Find where the given text appears and provide that cell's center as [x, y] coordinate. 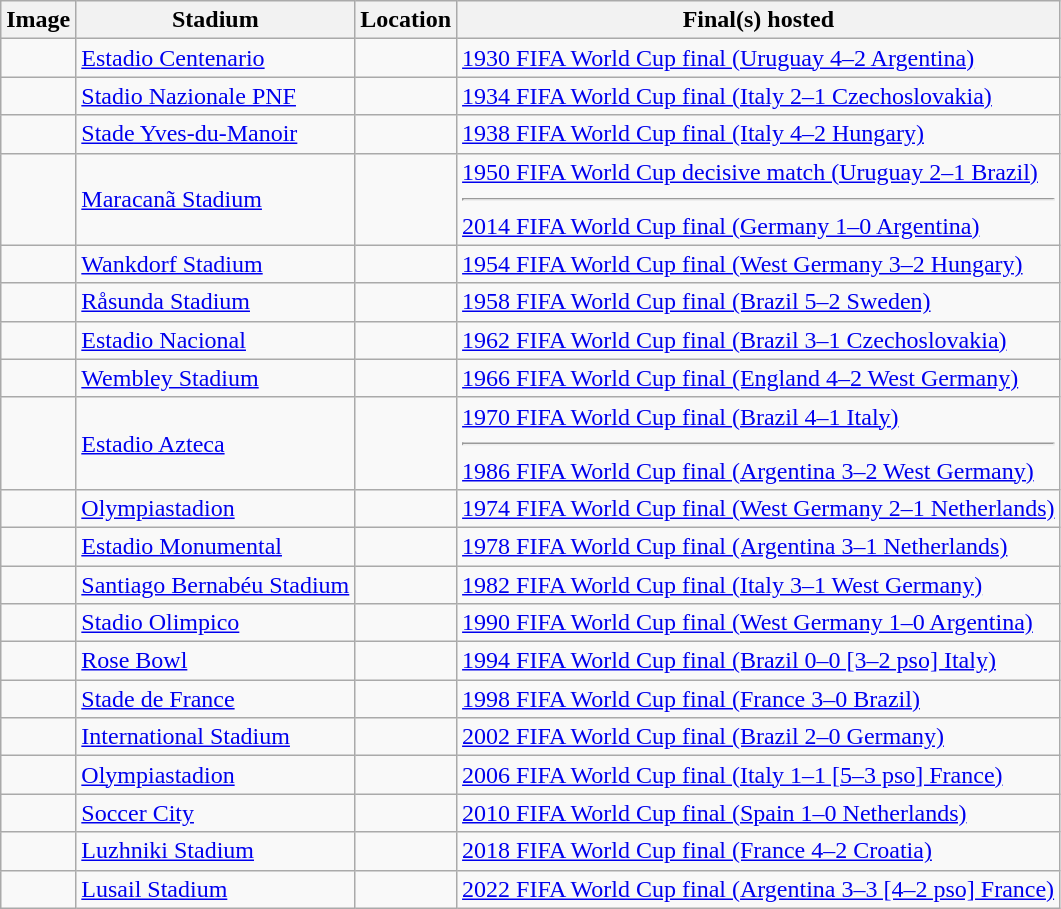
Stadio Olimpico [216, 623]
2006 FIFA World Cup final (Italy 1–1 [5–3 pso] France) [759, 775]
1930 FIFA World Cup final (Uruguay 4–2 Argentina) [759, 58]
Maracanã Stadium [216, 199]
Soccer City [216, 813]
2002 FIFA World Cup final (Brazil 2–0 Germany) [759, 737]
Luzhniki Stadium [216, 851]
Wankdorf Stadium [216, 264]
Stade de France [216, 699]
1938 FIFA World Cup final (Italy 4–2 Hungary) [759, 134]
1934 FIFA World Cup final (Italy 2–1 Czechoslovakia) [759, 96]
1950 FIFA World Cup decisive match (Uruguay 2–1 Brazil) 2014 FIFA World Cup final (Germany 1–0 Argentina) [759, 199]
Lusail Stadium [216, 889]
1966 FIFA World Cup final (England 4–2 West Germany) [759, 378]
1970 FIFA World Cup final (Brazil 4–1 Italy)1986 FIFA World Cup final (Argentina 3–2 West Germany) [759, 443]
1994 FIFA World Cup final (Brazil 0–0 [3–2 pso] Italy) [759, 661]
Image [38, 20]
1998 FIFA World Cup final (France 3–0 Brazil) [759, 699]
Rose Bowl [216, 661]
2022 FIFA World Cup final (Argentina 3–3 [4–2 pso] France) [759, 889]
1954 FIFA World Cup final (West Germany 3–2 Hungary) [759, 264]
International Stadium [216, 737]
Final(s) hosted [759, 20]
Stadio Nazionale PNF [216, 96]
Wembley Stadium [216, 378]
1958 FIFA World Cup final (Brazil 5–2 Sweden) [759, 302]
1982 FIFA World Cup final (Italy 3–1 West Germany) [759, 585]
Santiago Bernabéu Stadium [216, 585]
Råsunda Stadium [216, 302]
2018 FIFA World Cup final (France 4–2 Croatia) [759, 851]
Estadio Monumental [216, 546]
Location [406, 20]
1974 FIFA World Cup final (West Germany 2–1 Netherlands) [759, 508]
Stadium [216, 20]
Estadio Azteca [216, 443]
1990 FIFA World Cup final (West Germany 1–0 Argentina) [759, 623]
Estadio Centenario [216, 58]
Stade Yves-du-Manoir [216, 134]
1978 FIFA World Cup final (Argentina 3–1 Netherlands) [759, 546]
2010 FIFA World Cup final (Spain 1–0 Netherlands) [759, 813]
1962 FIFA World Cup final (Brazil 3–1 Czechoslovakia) [759, 340]
Estadio Nacional [216, 340]
